Return (x, y) of the center of cell containing provided text 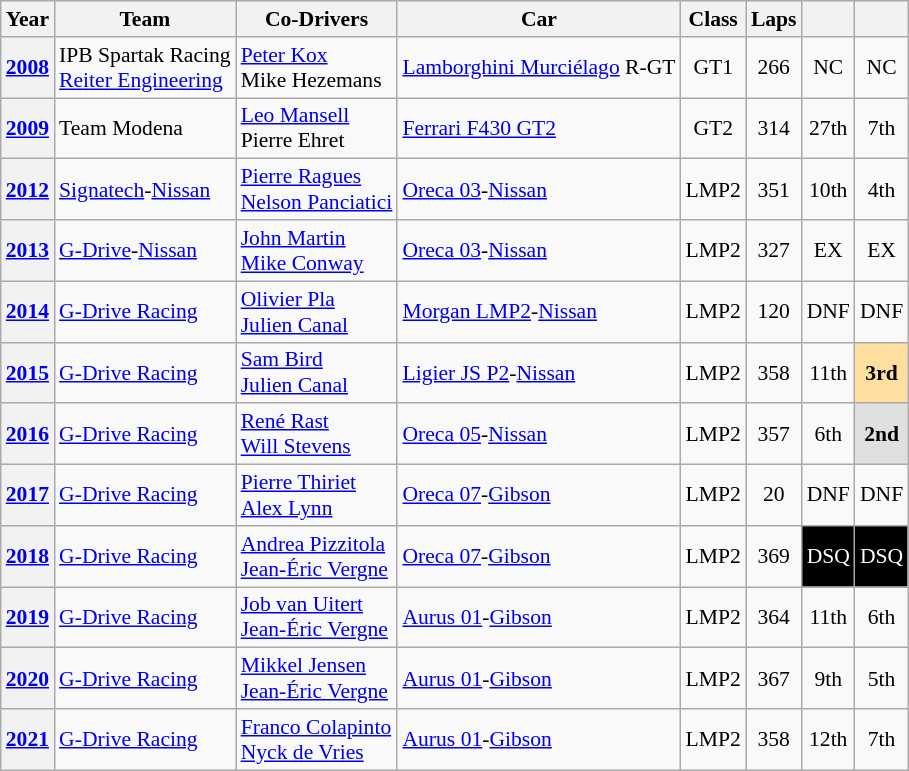
GT1 (714, 68)
2021 (28, 740)
20 (774, 496)
314 (774, 128)
Olivier Pla Julien Canal (317, 312)
10th (828, 190)
Peter Kox Mike Hezemans (317, 68)
Lamborghini Murciélago R-GT (538, 68)
369 (774, 556)
2018 (28, 556)
Oreca 05-Nissan (538, 434)
367 (774, 678)
Car (538, 19)
Morgan LMP2-Nissan (538, 312)
2009 (28, 128)
Laps (774, 19)
2008 (28, 68)
Ferrari F430 GT2 (538, 128)
Mikkel Jensen Jean-Éric Vergne (317, 678)
351 (774, 190)
266 (774, 68)
27th (828, 128)
Sam Bird Julien Canal (317, 372)
Co-Drivers (317, 19)
364 (774, 618)
2nd (882, 434)
2017 (28, 496)
3rd (882, 372)
John Martin Mike Conway (317, 250)
GT2 (714, 128)
2016 (28, 434)
2012 (28, 190)
Signatech-Nissan (145, 190)
2014 (28, 312)
2020 (28, 678)
2013 (28, 250)
Andrea Pizzitola Jean-Éric Vergne (317, 556)
Franco Colapinto Nyck de Vries (317, 740)
Team (145, 19)
Leo Mansell Pierre Ehret (317, 128)
327 (774, 250)
2015 (28, 372)
Job van Uitert Jean-Éric Vergne (317, 618)
Pierre Thiriet Alex Lynn (317, 496)
IPB Spartak Racing Reiter Engineering (145, 68)
12th (828, 740)
2019 (28, 618)
5th (882, 678)
Class (714, 19)
357 (774, 434)
René Rast Will Stevens (317, 434)
Pierre Ragues Nelson Panciatici (317, 190)
9th (828, 678)
Year (28, 19)
G-Drive-Nissan (145, 250)
120 (774, 312)
4th (882, 190)
Ligier JS P2-Nissan (538, 372)
Team Modena (145, 128)
